Identify which cell holds the provided text, then report its [X, Y] central coordinate. 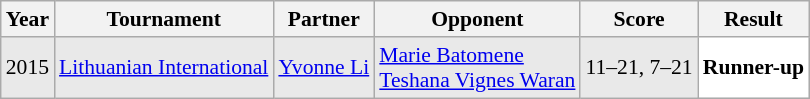
Partner [324, 19]
Yvonne Li [324, 68]
Runner-up [754, 68]
Lithuanian International [164, 68]
2015 [28, 68]
Score [638, 19]
Result [754, 19]
Marie Batomene Teshana Vignes Waran [477, 68]
Year [28, 19]
11–21, 7–21 [638, 68]
Opponent [477, 19]
Tournament [164, 19]
